Find where the given text appears and provide that cell's center as (X, Y) coordinate. 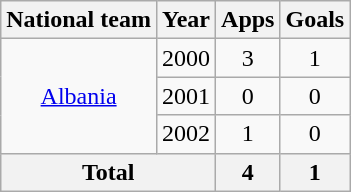
Year (186, 20)
National team (79, 20)
Albania (79, 96)
4 (248, 172)
2000 (186, 58)
Total (108, 172)
2001 (186, 96)
3 (248, 58)
2002 (186, 134)
Apps (248, 20)
Goals (315, 20)
